Determine the (x, y) coordinate at the center of the cell enclosing the given text.  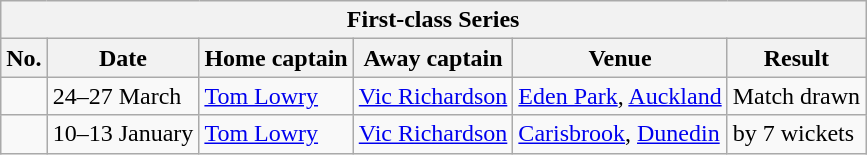
First-class Series (434, 20)
Carisbrook, Dunedin (620, 134)
by 7 wickets (796, 134)
10–13 January (123, 134)
Venue (620, 58)
Eden Park, Auckland (620, 96)
Match drawn (796, 96)
Home captain (276, 58)
No. (24, 58)
24–27 March (123, 96)
Result (796, 58)
Away captain (433, 58)
Date (123, 58)
